Identify which cell holds the provided text, then report its [x, y] central coordinate. 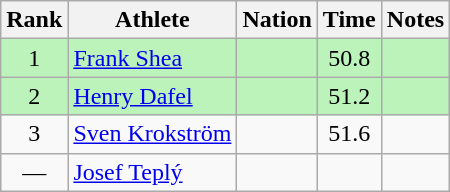
Notes [415, 20]
Time [349, 20]
1 [34, 58]
Athlete [152, 20]
Rank [34, 20]
— [34, 172]
Josef Teplý [152, 172]
3 [34, 134]
50.8 [349, 58]
Nation [277, 20]
Henry Dafel [152, 96]
51.2 [349, 96]
Sven Krokström [152, 134]
Frank Shea [152, 58]
51.6 [349, 134]
2 [34, 96]
